Find where the given text appears and provide that cell's center as (x, y) coordinate. 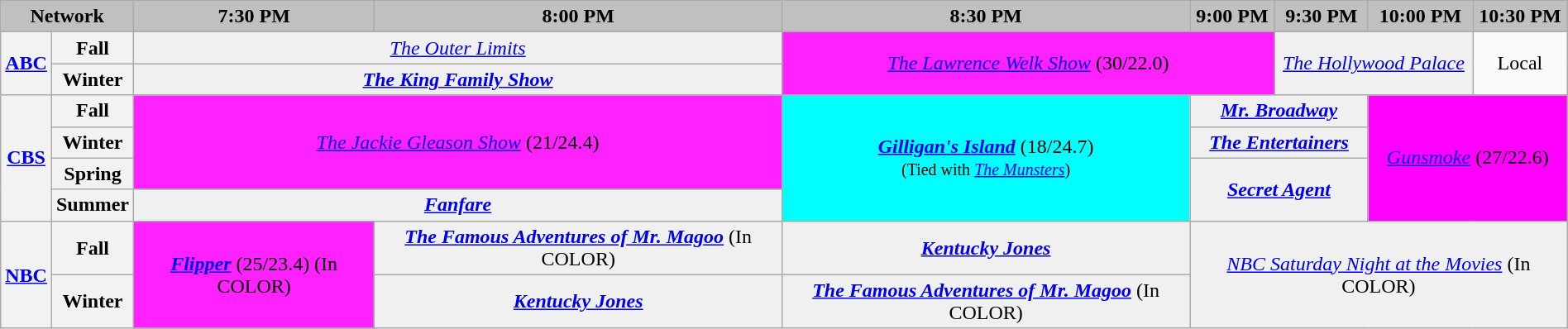
Gilligan's Island (18/24.7)(Tied with The Munsters) (986, 158)
10:00 PM (1420, 17)
Summer (93, 205)
Mr. Broadway (1279, 111)
The Jackie Gleason Show (21/24.4) (458, 142)
Spring (93, 174)
7:30 PM (255, 17)
Flipper (25/23.4) (In COLOR) (255, 274)
Gunsmoke (27/22.6) (1467, 158)
ABC (26, 64)
10:30 PM (1520, 17)
9:30 PM (1322, 17)
9:00 PM (1232, 17)
The Lawrence Welk Show (30/22.0) (1029, 64)
8:30 PM (986, 17)
The Outer Limits (458, 48)
The Hollywood Palace (1373, 64)
Secret Agent (1279, 189)
Fanfare (458, 205)
NBC Saturday Night at the Movies (In COLOR) (1379, 274)
The King Family Show (458, 79)
CBS (26, 158)
NBC (26, 274)
8:00 PM (579, 17)
Local (1520, 64)
Network (68, 17)
The Entertainers (1279, 142)
